Determine the (X, Y) coordinate at the center of the cell enclosing the given text.  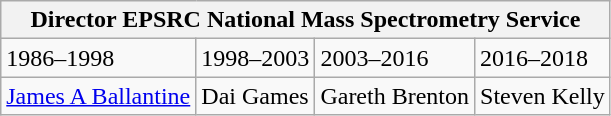
Director EPSRC National Mass Spectrometry Service (306, 20)
Steven Kelly (543, 96)
1986–1998 (98, 58)
2003–2016 (395, 58)
Dai Games (256, 96)
2016–2018 (543, 58)
1998–2003 (256, 58)
James A Ballantine (98, 96)
Gareth Brenton (395, 96)
